Locate the cell with the specified text and output its [x, y] center coordinate. 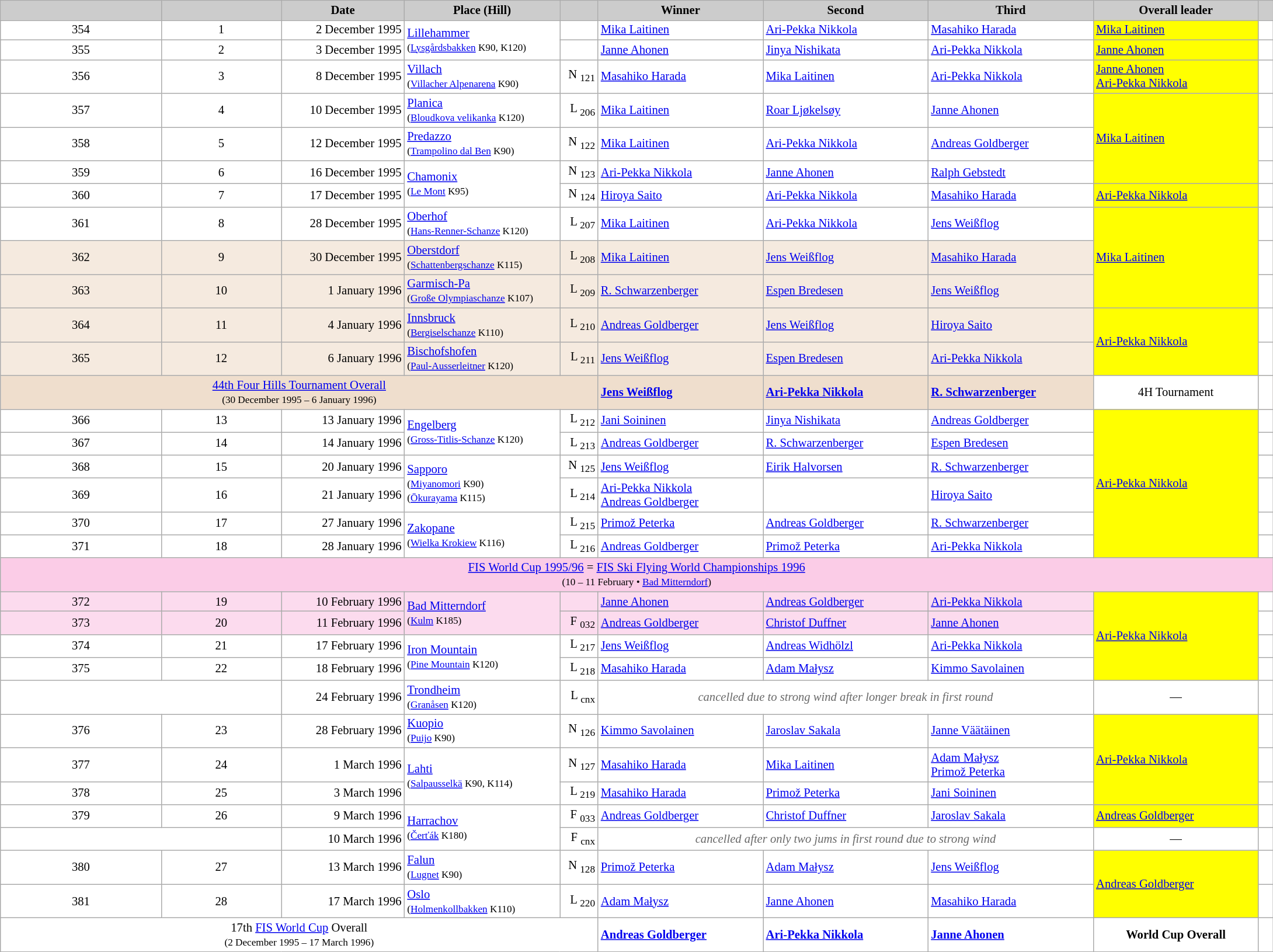
19 [221, 602]
24 [221, 765]
Villach(Villacher Alpenarena K90) [482, 77]
Bad Mitterndorf(Kulm K185) [482, 613]
359 [81, 172]
N 122 [579, 144]
N 126 [579, 731]
356 [81, 77]
357 [81, 110]
Ralph Gebstedt [1010, 172]
372 [81, 602]
10 February 1996 [343, 602]
L 208 [579, 258]
21 [221, 646]
L 218 [579, 668]
L 220 [579, 901]
17th FIS World Cup Overall(2 December 1995 – 17 March 1996) [299, 934]
14 [221, 444]
F cnx [579, 839]
N 125 [579, 466]
377 [81, 765]
L 214 [579, 495]
18 [221, 547]
L cnx [579, 697]
Place (Hill) [482, 10]
1 March 1996 [343, 765]
Bischofshofen(Paul-Ausserleitner K120) [482, 359]
25 [221, 793]
Chamonix(Le Mont K95) [482, 183]
11 [221, 325]
18 February 1996 [343, 668]
22 [221, 668]
1 [221, 30]
Eirik Halvorsen [846, 466]
370 [81, 523]
L 217 [579, 646]
10 [221, 291]
L 213 [579, 444]
Date [343, 10]
13 [221, 421]
Second [846, 10]
4 [221, 110]
369 [81, 495]
376 [81, 731]
17 [221, 523]
1 January 1996 [343, 291]
355 [81, 50]
Andreas Widhölzl [846, 646]
17 December 1995 [343, 195]
27 [221, 867]
364 [81, 325]
11 February 1996 [343, 623]
366 [81, 421]
374 [81, 646]
Roar Ljøkelsøy [846, 110]
8 December 1995 [343, 77]
365 [81, 359]
Janne Ahonen Ari-Pekka Nikkola [1176, 77]
L 216 [579, 547]
Third [1010, 10]
26 [221, 815]
2 December 1995 [343, 30]
367 [81, 444]
373 [81, 623]
10 March 1996 [343, 839]
Oberhof(Hans-Renner-Schanze K120) [482, 224]
L 211 [579, 359]
9 [221, 258]
Falun(Lugnet K90) [482, 867]
Engelberg(Gross-Titlis-Schanze K120) [482, 432]
21 January 1996 [343, 495]
15 [221, 466]
Trondheim(Granåsen K120) [482, 697]
8 [221, 224]
N 124 [579, 195]
Kuopio(Puijo K90) [482, 731]
N 123 [579, 172]
362 [81, 258]
Sapporo(Miyanomori K90)(Ōkurayama K115) [482, 484]
17 March 1996 [343, 901]
24 February 1996 [343, 697]
360 [81, 195]
6 [221, 172]
Innsbruck(Bergiselschanze K110) [482, 325]
10 December 1995 [343, 110]
Lahti(Salpausselkä K90, K114) [482, 776]
L 212 [579, 421]
Adam Małysz Primož Peterka [1010, 765]
Zakopane(Wielka Krokiew K116) [482, 535]
9 March 1996 [343, 815]
3 [221, 77]
L 209 [579, 291]
Winner [681, 10]
6 January 1996 [343, 359]
N 127 [579, 765]
28 [221, 901]
4H Tournament [1176, 392]
3 March 1996 [343, 793]
Oberstdorf(Schattenbergschanze K115) [482, 258]
Harrachov(Čerťák K180) [482, 827]
Garmisch-Pa(Große Olympiaschanze K107) [482, 291]
16 December 1995 [343, 172]
23 [221, 731]
Planica(Bloudkova velikanka K120) [482, 110]
14 January 1996 [343, 444]
N 121 [579, 77]
371 [81, 547]
368 [81, 466]
Predazzo(Trampolino dal Ben K90) [482, 144]
30 December 1995 [343, 258]
Iron Mountain(Pine Mountain K120) [482, 658]
28 December 1995 [343, 224]
3 December 1995 [343, 50]
375 [81, 668]
4 January 1996 [343, 325]
Janne Väätäinen [1010, 731]
L 210 [579, 325]
28 January 1996 [343, 547]
27 January 1996 [343, 523]
cancelled after only two jums in first round due to strong wind [846, 839]
20 January 1996 [343, 466]
12 December 1995 [343, 144]
F 032 [579, 623]
12 [221, 359]
5 [221, 144]
378 [81, 793]
L 219 [579, 793]
28 February 1996 [343, 731]
Ari-Pekka Nikkola Andreas Goldberger [681, 495]
354 [81, 30]
7 [221, 195]
World Cup Overall [1176, 934]
363 [81, 291]
380 [81, 867]
20 [221, 623]
L 206 [579, 110]
17 February 1996 [343, 646]
N 128 [579, 867]
16 [221, 495]
2 [221, 50]
cancelled due to strong wind after longer break in first round [846, 697]
Overall leader [1176, 10]
358 [81, 144]
L 215 [579, 523]
F 033 [579, 815]
381 [81, 901]
FIS World Cup 1995/96 = FIS Ski Flying World Championships 1996(10 – 11 February • Bad Mitterndorf) [636, 575]
44th Four Hills Tournament Overall(30 December 1995 – 6 January 1996) [299, 392]
13 January 1996 [343, 421]
361 [81, 224]
Lillehammer(Lysgårdsbakken K90, K120) [482, 40]
L 207 [579, 224]
13 March 1996 [343, 867]
379 [81, 815]
Oslo(Holmenkollbakken K110) [482, 901]
